Pinpoint the cell where the given text exists, returning its (X, Y) midpoint coordinate. 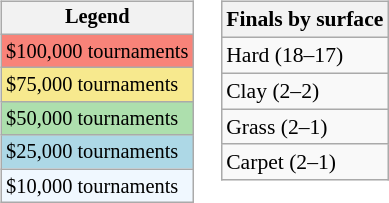
$50,000 tournaments (97, 119)
Grass (2–1) (304, 127)
Legend (97, 18)
Carpet (2–1) (304, 162)
Clay (2–2) (304, 91)
$75,000 tournaments (97, 85)
Finals by surface (304, 20)
$25,000 tournaments (97, 152)
$10,000 tournaments (97, 186)
Hard (18–17) (304, 55)
$100,000 tournaments (97, 51)
